Pinpoint the cell where the given text exists, returning its [X, Y] midpoint coordinate. 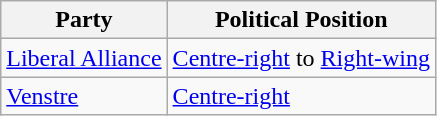
Party [84, 20]
Venstre [84, 96]
Centre-right to Right-wing [301, 58]
Political Position [301, 20]
Liberal Alliance [84, 58]
Centre-right [301, 96]
